Determine the [x, y] coordinate at the center of the cell enclosing the given text.  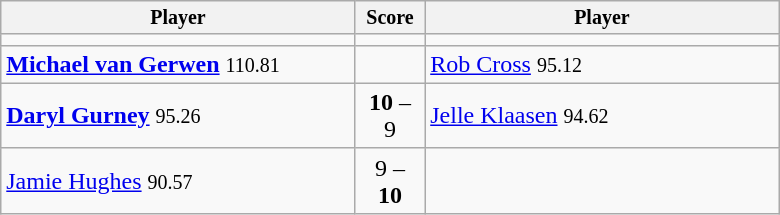
9 – 10 [390, 180]
Jamie Hughes 90.57 [178, 180]
10 – 9 [390, 116]
Michael van Gerwen 110.81 [178, 64]
Jelle Klaasen 94.62 [602, 116]
Rob Cross 95.12 [602, 64]
Daryl Gurney 95.26 [178, 116]
Score [390, 18]
